Capture the cell that displays the provided text and extract its (X, Y) central coordinate. 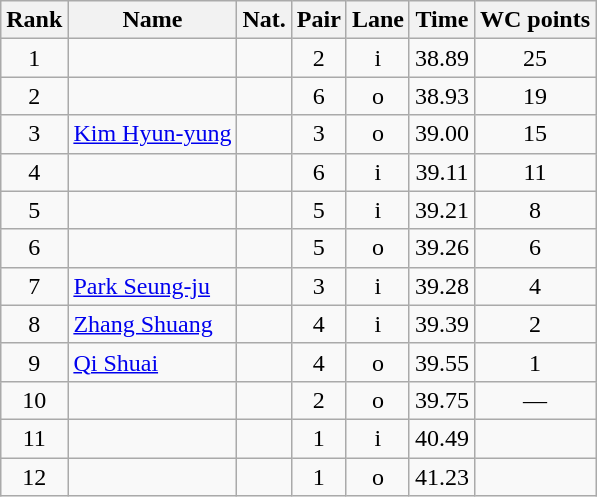
39.26 (442, 248)
39.11 (442, 172)
WC points (534, 20)
Name (152, 20)
15 (534, 134)
39.75 (442, 400)
38.89 (442, 58)
25 (534, 58)
Kim Hyun-yung (152, 134)
— (534, 400)
Time (442, 20)
38.93 (442, 96)
40.49 (442, 438)
9 (34, 362)
Nat. (264, 20)
41.23 (442, 477)
Zhang Shuang (152, 324)
39.55 (442, 362)
12 (34, 477)
10 (34, 400)
39.39 (442, 324)
7 (34, 286)
Pair (318, 20)
Park Seung-ju (152, 286)
39.00 (442, 134)
39.21 (442, 210)
19 (534, 96)
39.28 (442, 286)
Qi Shuai (152, 362)
Rank (34, 20)
Lane (378, 20)
